Identify which cell holds the provided text, then report its (X, Y) central coordinate. 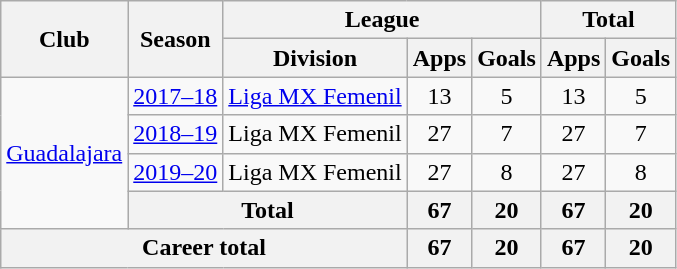
Guadalajara (64, 153)
2018–19 (176, 134)
Club (64, 39)
Career total (204, 248)
League (382, 20)
Division (315, 58)
2019–20 (176, 172)
2017–18 (176, 96)
Season (176, 39)
